Return (X, Y) of the center of cell containing provided text 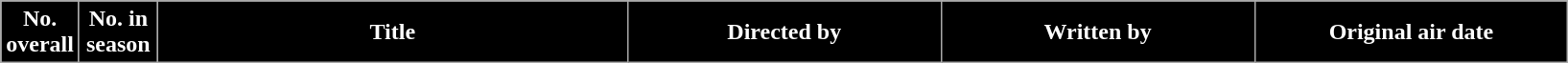
No. inseason (118, 32)
Original air date (1412, 32)
Directed by (784, 32)
Written by (1097, 32)
No.overall (40, 32)
Title (392, 32)
